Provide the [X, Y] coordinate of the cell's center where the given text is located.  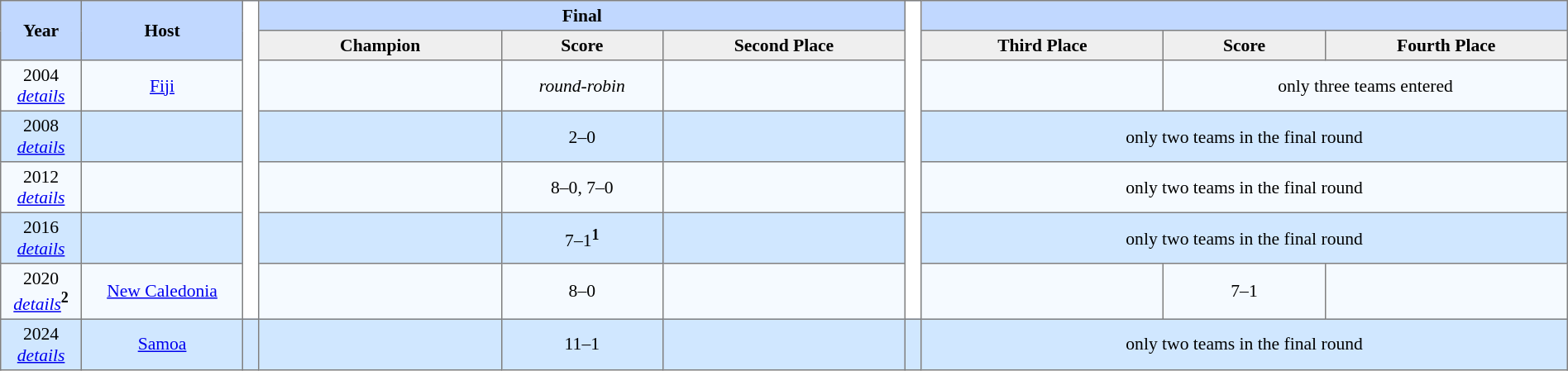
8–0 [582, 291]
round-robin [582, 86]
2008 details [41, 136]
2016 details [41, 238]
only three teams entered [1365, 86]
Host [162, 31]
7–1 [1244, 291]
New Caledonia [162, 291]
2–0 [582, 136]
Final [582, 16]
8–0, 7–0 [582, 188]
2004 details [41, 86]
Second Place [784, 45]
Year [41, 31]
2012 details [41, 188]
Fiji [162, 86]
Third Place [1042, 45]
7–11 [582, 238]
Fourth Place [1446, 45]
Samoa [162, 345]
Champion [380, 45]
2024 details [41, 345]
2020 details2 [41, 291]
11–1 [582, 345]
